Scan for the cell matching the given text and deliver its (X, Y) coordinate at center. 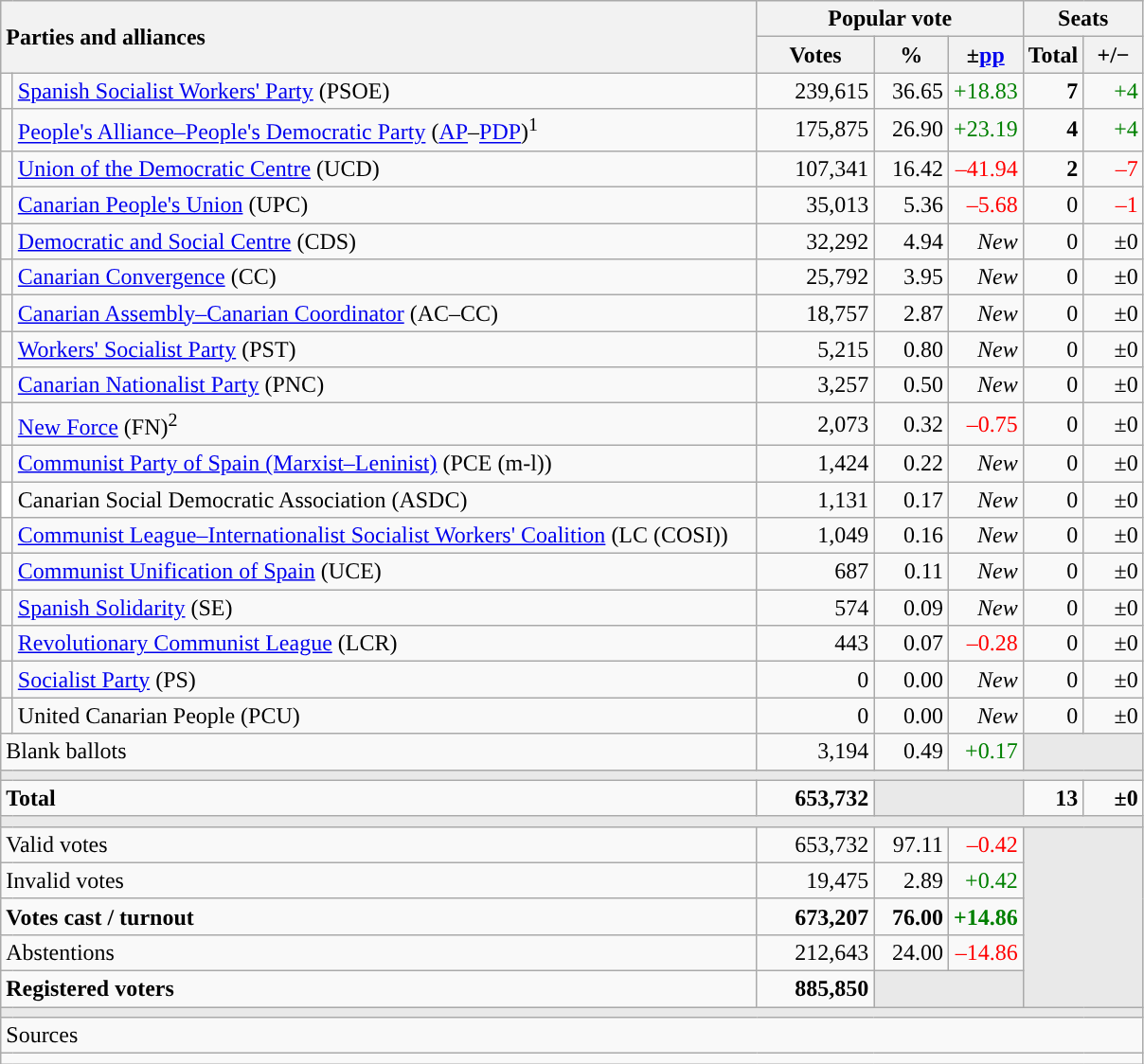
Invalid votes (379, 880)
574 (815, 608)
0.49 (911, 752)
2,073 (815, 424)
0.16 (911, 536)
Socialist Party (PS) (384, 680)
Canarian Social Democratic Association (ASDC) (384, 500)
24.00 (911, 952)
107,341 (815, 168)
New Force (FN)2 (384, 424)
3,257 (815, 385)
Valid votes (379, 844)
Canarian Assembly–Canarian Coordinator (AC–CC) (384, 313)
+0.17 (985, 752)
16.42 (911, 168)
7 (1053, 91)
212,643 (815, 952)
+18.83 (985, 91)
–0.28 (985, 644)
97.11 (911, 844)
Spanish Solidarity (SE) (384, 608)
–0.75 (985, 424)
0.50 (911, 385)
0.32 (911, 424)
35,013 (815, 205)
Abstentions (379, 952)
+14.86 (985, 916)
–1 (1114, 205)
19,475 (815, 880)
±pp (985, 55)
Parties and alliances (379, 37)
4 (1053, 131)
673,207 (815, 916)
Votes (815, 55)
443 (815, 644)
Democratic and Social Centre (CDS) (384, 241)
1,424 (815, 463)
Revolutionary Communist League (LCR) (384, 644)
Canarian Nationalist Party (PNC) (384, 385)
+/− (1114, 55)
0.17 (911, 500)
Seats (1083, 19)
1,049 (815, 536)
0.22 (911, 463)
Canarian People's Union (UPC) (384, 205)
+0.42 (985, 880)
0.09 (911, 608)
Blank ballots (379, 752)
Communist League–Internationalist Socialist Workers' Coalition (LC (COSI)) (384, 536)
25,792 (815, 277)
18,757 (815, 313)
5,215 (815, 349)
0.80 (911, 349)
5.36 (911, 205)
–14.86 (985, 952)
–0.42 (985, 844)
1,131 (815, 500)
Popular vote (890, 19)
0.11 (911, 572)
0.07 (911, 644)
+23.19 (985, 131)
26.90 (911, 131)
2 (1053, 168)
3,194 (815, 752)
% (911, 55)
4.94 (911, 241)
United Canarian People (PCU) (384, 716)
3.95 (911, 277)
885,850 (815, 988)
239,615 (815, 91)
Spanish Socialist Workers' Party (PSOE) (384, 91)
Communist Unification of Spain (UCE) (384, 572)
Communist Party of Spain (Marxist–Leninist) (PCE (m-l)) (384, 463)
2.89 (911, 880)
76.00 (911, 916)
People's Alliance–People's Democratic Party (AP–PDP)1 (384, 131)
2.87 (911, 313)
Sources (572, 1036)
13 (1053, 798)
–5.68 (985, 205)
687 (815, 572)
Votes cast / turnout (379, 916)
–7 (1114, 168)
175,875 (815, 131)
Canarian Convergence (CC) (384, 277)
Union of the Democratic Centre (UCD) (384, 168)
Registered voters (379, 988)
–41.94 (985, 168)
32,292 (815, 241)
36.65 (911, 91)
Workers' Socialist Party (PST) (384, 349)
